Determine the [X, Y] coordinate at the center of the cell enclosing the given text.  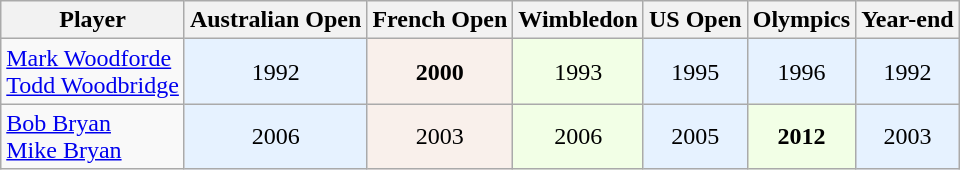
1995 [695, 72]
Olympics [801, 20]
1996 [801, 72]
2012 [801, 136]
1993 [578, 72]
Year-end [908, 20]
2005 [695, 136]
Player [93, 20]
French Open [440, 20]
Wimbledon [578, 20]
Bob Bryan Mike Bryan [93, 136]
2000 [440, 72]
US Open [695, 20]
Mark Woodforde Todd Woodbridge [93, 72]
Australian Open [275, 20]
